For the text-containing cell, return its midpoint in [X, Y] coordinate format. 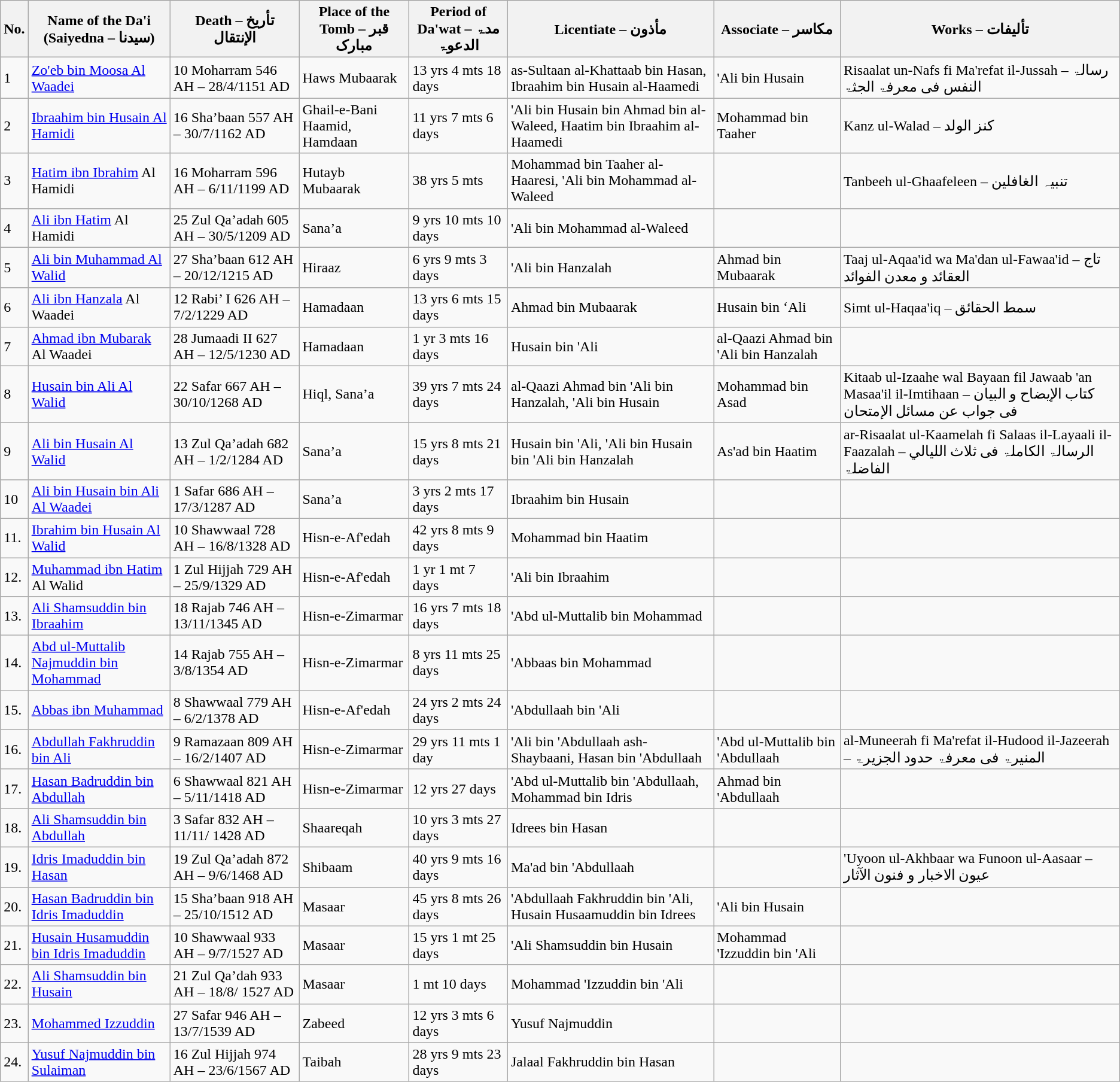
Taaj ul-Aqaa'id wa Ma'dan ul-Fawaa'id – تاج العقائد و معدن الفوائد [980, 268]
6 [14, 308]
Ahmad ibn Mubarak Al Waadei [99, 346]
Husain bin 'Ali [610, 346]
Husain bin Ali Al Walid [99, 394]
45 yrs 8 mts 26 days [458, 906]
Husain bin 'Ali, 'Ali bin Husain bin 'Ali bin Hanzalah [610, 451]
Mohammad bin Haatim [610, 537]
6 yrs 9 mts 3 days [458, 268]
'Uyoon ul-Akhbaar wa Funoon ul-Aasaar – عیون الاخبار و فنون الآثار [980, 867]
Name of the Da'i (Saiyedna – سیدنا) [99, 29]
4 [14, 227]
13. [14, 616]
Hasan Badruddin bin Idris Imaduddin [99, 906]
20. [14, 906]
29 yrs 11 mts 1 day [458, 749]
8 yrs 11 mts 25 days [458, 663]
Shaareqah [354, 827]
As'ad bin Haatim [777, 451]
Ali Shamsuddin bin Ibraahim [99, 616]
14. [14, 663]
16 Sha’baan 557 AH – 30/7/1162 AD [235, 126]
3 Safar 832 AH – 11/11/ 1428 AD [235, 827]
Death – تأریخ الإنتقال [235, 29]
Ali Shamsuddin bin Husain [99, 984]
Kitaab ul-Izaahe wal Bayaan fil Jawaab 'an Masaa'il il-Imtihaan – کتاب الإیضاح و البیان فی جواب عن مسائل الإمتحان [980, 394]
Ali bin Husain bin Ali Al Waadei [99, 499]
Zabeed [354, 1023]
13 yrs 4 mts 18 days [458, 78]
15 yrs 8 mts 21 days [458, 451]
16. [14, 749]
Husain bin ‘Ali [777, 308]
'Abdullaah Fakhruddin bin 'Ali, Husain Husaamuddin bin Idrees [610, 906]
al-Qaazi Ahmad bin 'Ali bin Hanzalah, 'Ali bin Husain [610, 394]
15 Sha’baan 918 AH – 25/10/1512 AD [235, 906]
19 Zul Qa’adah 872 AH – 9/6/1468 AD [235, 867]
Period of Da'wat – مدۃ الدعوۃ [458, 29]
Ibrahim bin Husain Al Walid [99, 537]
11 yrs 7 mts 6 days [458, 126]
Ahmad bin 'Abdullaah [777, 789]
Associate – مکاسر [777, 29]
Zo'eb bin Moosa Al Waadei [99, 78]
16 yrs 7 mts 18 days [458, 616]
6 Shawwaal 821 AH – 5/11/1418 AD [235, 789]
Abbas ibn Muhammad [99, 710]
12 yrs 27 days [458, 789]
27 Sha’baan 612 AH – 20/12/1215 AD [235, 268]
'Abd ul-Muttalib bin 'Abdullaah [777, 749]
Ibraahim bin Husain [610, 499]
as-Sultaan al-Khattaab bin Hasan, Ibraahim bin Husain al-Haamedi [610, 78]
10 Shawwaal 933 AH – 9/7/1527 AD [235, 946]
Ali ibn Hanzala Al Waadei [99, 308]
Idrees bin Hasan [610, 827]
Ali bin Husain Al Walid [99, 451]
13 yrs 6 mts 15 days [458, 308]
Hiraaz [354, 268]
1 yr 3 mts 16 days [458, 346]
22 Safar 667 AH – 30/10/1268 AD [235, 394]
9 yrs 10 mts 10 days [458, 227]
25 Zul Qa’adah 605 AH – 30/5/1209 AD [235, 227]
18. [14, 827]
Place of the Tomb – قبر مبارک [354, 29]
1 Zul Hijjah 729 AH – 25/9/1329 AD [235, 577]
8 [14, 394]
42 yrs 8 mts 9 days [458, 537]
'Abd ul-Muttalib bin 'Abdullaah, Mohammad bin Idris [610, 789]
16 Zul Hijjah 974 AH – 23/6/1567 AD [235, 1062]
Mohammad bin Taaher [777, 126]
Kanz ul-Walad – کنز الولد [980, 126]
22. [14, 984]
1 [14, 78]
1 mt 10 days [458, 984]
ar-Risaalat ul-Kaamelah fi Salaas il-Layaali il-Faazalah – الرسالۃ الکاملۃ فی ثلاث اللیالي الفاضلۃ [980, 451]
10 yrs 3 mts 27 days [458, 827]
3 yrs 2 mts 17 days [458, 499]
Simt ul-Haqaa'iq – سمط الحقائق [980, 308]
12. [14, 577]
11. [14, 537]
'Ali bin Ibraahim [610, 577]
Ibraahim bin Husain Al Hamidi [99, 126]
21. [14, 946]
3 [14, 181]
Yusuf Najmuddin bin Sulaiman [99, 1062]
'Ali bin Mohammad al-Waleed [610, 227]
Abd ul-Muttalib Najmuddin bin Mohammad [99, 663]
15. [14, 710]
8 Shawwaal 779 AH – 6/2/1378 AD [235, 710]
Haws Mubaarak [354, 78]
Ali bin Muhammad Al Walid [99, 268]
'Ali bin 'Abdullaah ash-Shaybaani, Hasan bin 'Abdullaah [610, 749]
27 Safar 946 AH – 13/7/1539 AD [235, 1023]
1 yr 1 mt 7 days [458, 577]
24 yrs 2 mts 24 days [458, 710]
Yusuf Najmuddin [610, 1023]
al-Muneerah fi Ma'refat il-Hudood il-Jazeerah – المنیرۃ فی معرفۃ حدود الجزیرۃ [980, 749]
Hatim ibn Ibrahim Al Hamidi [99, 181]
40 yrs 9 mts 16 days [458, 867]
Husain Husamuddin bin Idris Imaduddin [99, 946]
Mohammed Izzuddin [99, 1023]
21 Zul Qa’dah 933 AH – 18/8/ 1527 AD [235, 984]
2 [14, 126]
12 Rabi’ I 626 AH – 7/2/1229 AD [235, 308]
'Ali bin Husain bin Ahmad bin al-Waleed, Haatim bin Ibraahim al-Haamedi [610, 126]
10 Moharram 546 AH – 28/4/1151 AD [235, 78]
15 yrs 1 mt 25 days [458, 946]
Jalaal Fakhruddin bin Hasan [610, 1062]
19. [14, 867]
5 [14, 268]
Ali Shamsuddin bin Abdullah [99, 827]
Works – تألیفات [980, 29]
al-Qaazi Ahmad bin 'Ali bin Hanzalah [777, 346]
Hutayb Mubaarak [354, 181]
'Ali bin Hanzalah [610, 268]
'Ali Shamsuddin bin Husain [610, 946]
1 Safar 686 AH – 17/3/1287 AD [235, 499]
Idris Imaduddin bin Hasan [99, 867]
7 [14, 346]
14 Rajab 755 AH – 3/8/1354 AD [235, 663]
Ali ibn Hatim Al Hamidi [99, 227]
No. [14, 29]
Risaalat un-Nafs fi Ma'refat il-Jussah – رسالۃ النفس فی معرفۃ الجثۃ [980, 78]
'Abdullaah bin 'Ali [610, 710]
18 Rajab 746 AH – 13/11/1345 AD [235, 616]
Tanbeeh ul-Ghaafeleen – تنبیہ الغافلین [980, 181]
9 [14, 451]
10 [14, 499]
'Abd ul-Muttalib bin Mohammad [610, 616]
Licentiate – مأذون [610, 29]
12 yrs 3 mts 6 days [458, 1023]
16 Moharram 596 AH – 6/11/1199 AD [235, 181]
Shibaam [354, 867]
10 Shawwaal 728 AH – 16/8/1328 AD [235, 537]
'Abbaas bin Mohammad [610, 663]
23. [14, 1023]
Ma'ad bin 'Abdullaah [610, 867]
Hiql, Sana’a [354, 394]
Abdullah Fakhruddin bin Ali [99, 749]
Hasan Badruddin bin Abdullah [99, 789]
39 yrs 7 mts 24 days [458, 394]
24. [14, 1062]
9 Ramazaan 809 AH – 16/2/1407 AD [235, 749]
13 Zul Qa’adah 682 AH – 1/2/1284 AD [235, 451]
17. [14, 789]
Mohammad bin Asad [777, 394]
Muhammad ibn Hatim Al Walid [99, 577]
28 Jumaadi II 627 AH – 12/5/1230 AD [235, 346]
Ghail-e-Bani Haamid, Hamdaan [354, 126]
Taibah [354, 1062]
Mohammad bin Taaher al-Haaresi, 'Ali bin Mohammad al-Waleed [610, 181]
38 yrs 5 mts [458, 181]
28 yrs 9 mts 23 days [458, 1062]
